Determine the (X, Y) coordinate at the center of the cell enclosing the given text.  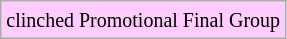
clinched Promotional Final Group (144, 20)
